Pinpoint the cell where the given text exists, returning its (x, y) midpoint coordinate. 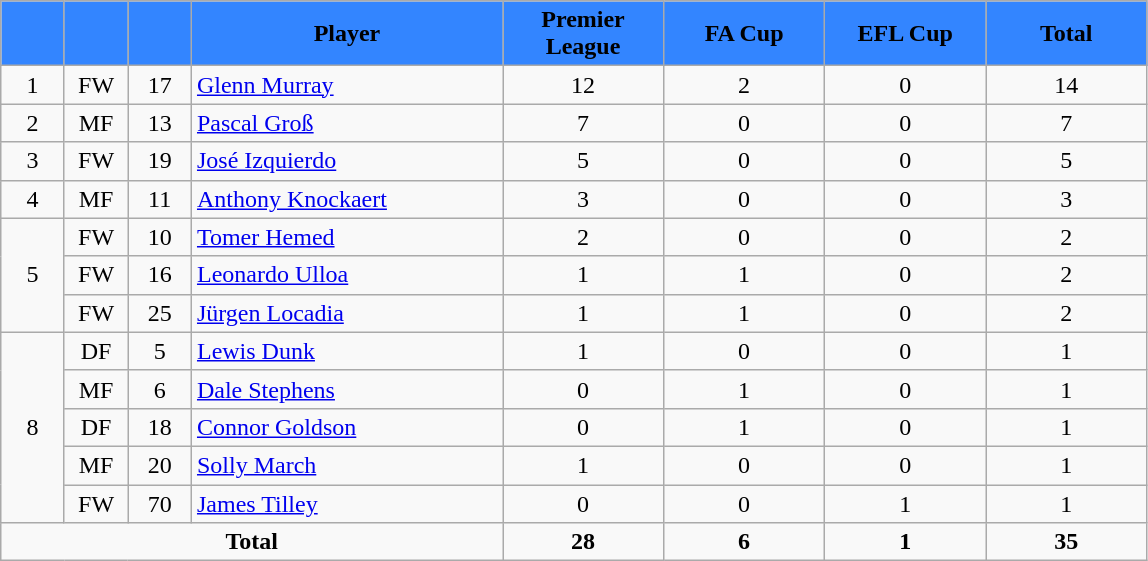
70 (160, 503)
8 (33, 427)
James Tilley (346, 503)
Connor Goldson (346, 427)
10 (160, 237)
4 (33, 199)
Dale Stephens (346, 389)
12 (582, 85)
José Izquierdo (346, 161)
20 (160, 465)
Player (346, 34)
Leonardo Ulloa (346, 275)
EFL Cup (906, 34)
13 (160, 123)
Lewis Dunk (346, 351)
11 (160, 199)
Solly March (346, 465)
Tomer Hemed (346, 237)
16 (160, 275)
Jürgen Locadia (346, 313)
28 (582, 542)
14 (1066, 85)
17 (160, 85)
Anthony Knockaert (346, 199)
FA Cup (744, 34)
Pascal Groß (346, 123)
19 (160, 161)
35 (1066, 542)
18 (160, 427)
25 (160, 313)
Premier League (582, 34)
Glenn Murray (346, 85)
